Return the (X, Y) coordinate for the center point of the cell that contains the specified text.  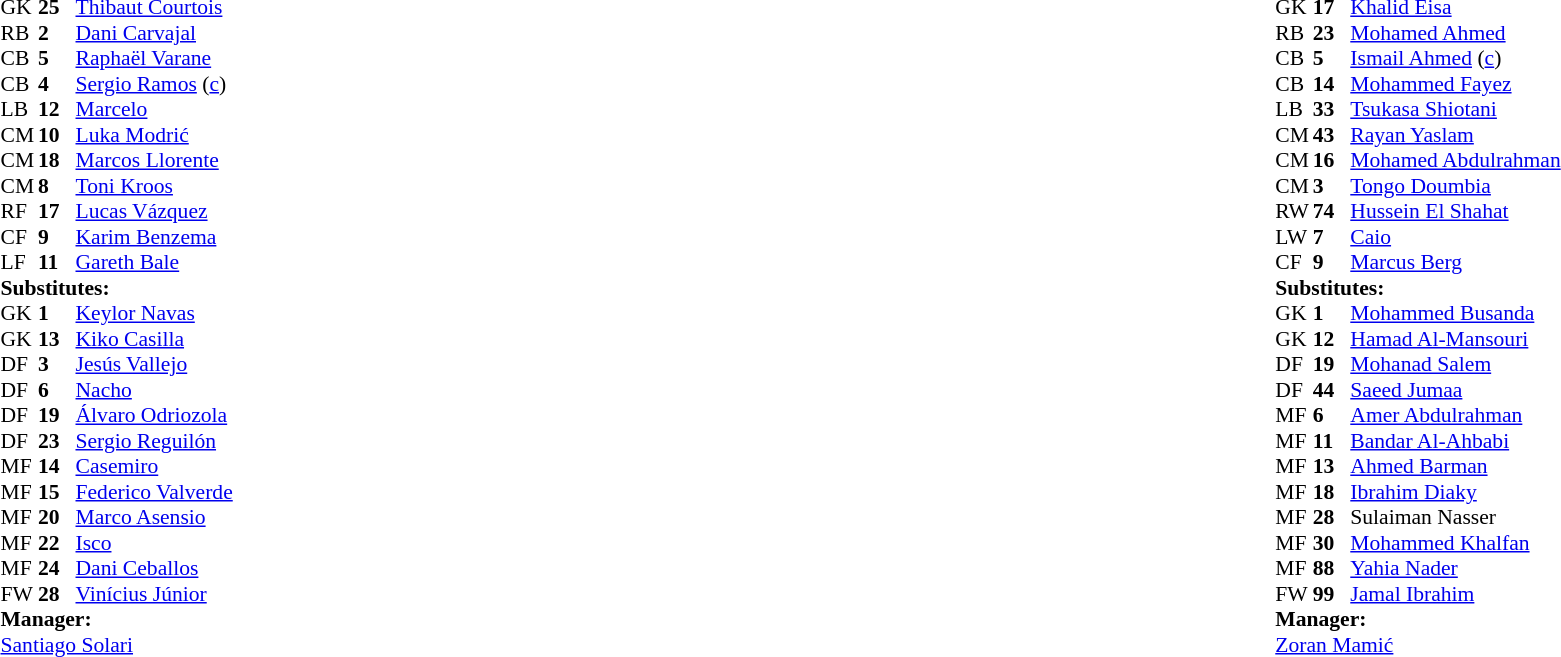
Federico Valverde (154, 492)
RF (19, 211)
44 (1332, 390)
16 (1332, 161)
RW (1294, 211)
Mohammed Khalfan (1455, 543)
15 (57, 492)
Luka Modrić (154, 135)
88 (1332, 569)
Marcelo (154, 109)
30 (1332, 543)
Marcus Berg (1455, 263)
LF (19, 263)
Dani Ceballos (154, 569)
Mohammed Busanda (1455, 313)
Karim Benzema (154, 237)
Saeed Jumaa (1455, 390)
20 (57, 517)
Mohamed Abdulrahman (1455, 161)
Vinícius Júnior (154, 594)
7 (1332, 237)
22 (57, 543)
17 (57, 211)
Mohamed Ahmed (1455, 33)
Mohammed Fayez (1455, 84)
Álvaro Odriozola (154, 415)
Ismail Ahmed (c) (1455, 59)
Nacho (154, 390)
Gareth Bale (154, 263)
Ahmed Barman (1455, 467)
Mohanad Salem (1455, 365)
Yahia Nader (1455, 569)
Toni Kroos (154, 186)
Keylor Navas (154, 313)
Dani Carvajal (154, 33)
Sergio Ramos (c) (154, 84)
33 (1332, 109)
2 (57, 33)
Jamal Ibrahim (1455, 594)
Lucas Vázquez (154, 211)
Tongo Doumbia (1455, 186)
LW (1294, 237)
Sergio Reguilón (154, 441)
Ibrahim Diaky (1455, 492)
Hussein El Shahat (1455, 211)
Amer Abdulrahman (1455, 415)
Bandar Al-Ahbabi (1455, 441)
43 (1332, 135)
Sulaiman Nasser (1455, 517)
Marcos Llorente (154, 161)
Tsukasa Shiotani (1455, 109)
24 (57, 569)
Casemiro (154, 467)
Jesús Vallejo (154, 365)
Raphaël Varane (154, 59)
8 (57, 186)
99 (1332, 594)
Isco (154, 543)
Marco Asensio (154, 517)
Hamad Al-Mansouri (1455, 339)
Kiko Casilla (154, 339)
10 (57, 135)
4 (57, 84)
Rayan Yaslam (1455, 135)
Caio (1455, 237)
74 (1332, 211)
